Search for the cell housing the specified text and yield its (X, Y) center coordinate. 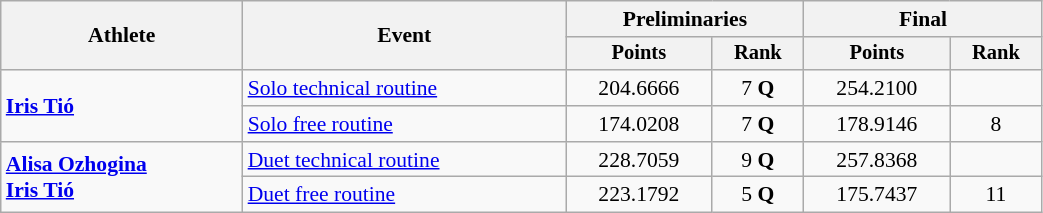
Iris Tió (122, 106)
223.1792 (639, 195)
Final (923, 19)
175.7437 (877, 195)
Preliminaries (685, 19)
Event (404, 36)
Alisa Ozhogina Iris Tió (122, 178)
Solo free routine (404, 124)
257.8368 (877, 160)
204.6666 (639, 88)
Athlete (122, 36)
254.2100 (877, 88)
Duet technical routine (404, 160)
Duet free routine (404, 195)
178.9146 (877, 124)
11 (996, 195)
Solo technical routine (404, 88)
5 Q (758, 195)
8 (996, 124)
228.7059 (639, 160)
9 Q (758, 160)
174.0208 (639, 124)
